Search for the cell housing the specified text and yield its (X, Y) center coordinate. 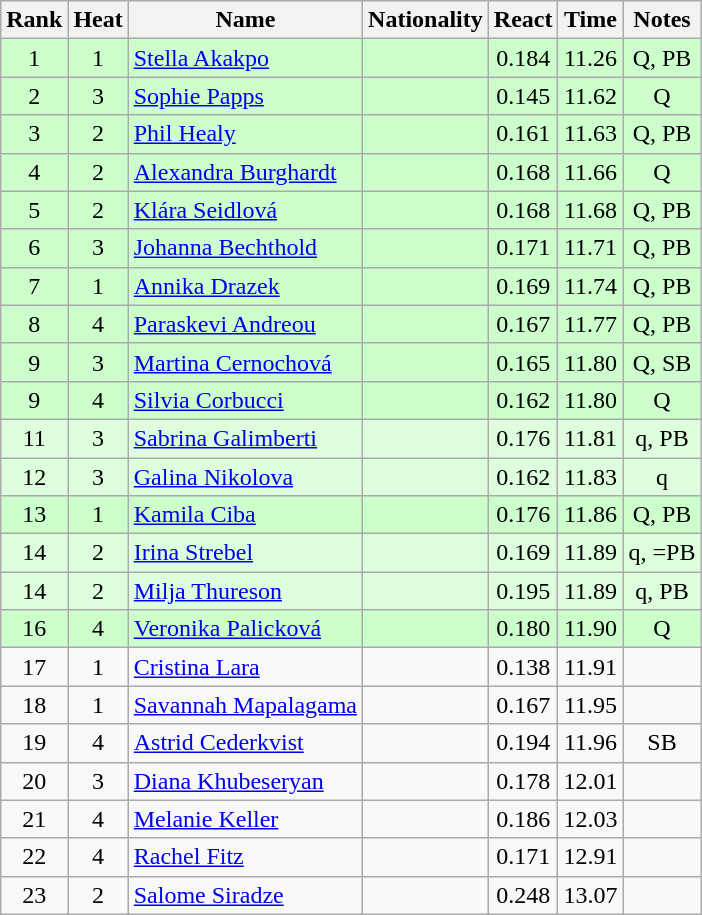
React (523, 20)
Time (590, 20)
11.86 (590, 515)
11.26 (590, 58)
Annika Drazek (245, 286)
12 (34, 477)
8 (34, 324)
11.83 (590, 477)
Astrid Cederkvist (245, 743)
Veronika Palicková (245, 629)
Alexandra Burghardt (245, 172)
Notes (662, 20)
11.68 (590, 210)
Melanie Keller (245, 819)
Paraskevi Andreou (245, 324)
q, =PB (662, 553)
12.03 (590, 819)
Q, SB (662, 362)
Galina Nikolova (245, 477)
22 (34, 857)
11 (34, 438)
0.186 (523, 819)
12.91 (590, 857)
Phil Healy (245, 134)
17 (34, 667)
21 (34, 819)
11.77 (590, 324)
0.178 (523, 781)
Sabrina Galimberti (245, 438)
0.184 (523, 58)
Nationality (426, 20)
Klára Seidlová (245, 210)
Milja Thureson (245, 591)
13 (34, 515)
11.71 (590, 248)
Heat (98, 20)
11.90 (590, 629)
11.74 (590, 286)
11.62 (590, 96)
Salome Siradze (245, 895)
20 (34, 781)
0.161 (523, 134)
5 (34, 210)
23 (34, 895)
Irina Strebel (245, 553)
Johanna Bechthold (245, 248)
0.195 (523, 591)
Diana Khubeseryan (245, 781)
6 (34, 248)
19 (34, 743)
Silvia Corbucci (245, 400)
0.194 (523, 743)
Kamila Ciba (245, 515)
11.95 (590, 705)
11.96 (590, 743)
11.91 (590, 667)
0.145 (523, 96)
Martina Cernochová (245, 362)
7 (34, 286)
13.07 (590, 895)
Stella Akakpo (245, 58)
12.01 (590, 781)
11.81 (590, 438)
11.63 (590, 134)
Rachel Fitz (245, 857)
Name (245, 20)
SB (662, 743)
q (662, 477)
11.66 (590, 172)
16 (34, 629)
Sophie Papps (245, 96)
18 (34, 705)
Savannah Mapalagama (245, 705)
0.180 (523, 629)
Rank (34, 20)
0.138 (523, 667)
0.165 (523, 362)
0.248 (523, 895)
Cristina Lara (245, 667)
